Identify which cell holds the provided text, then report its [x, y] central coordinate. 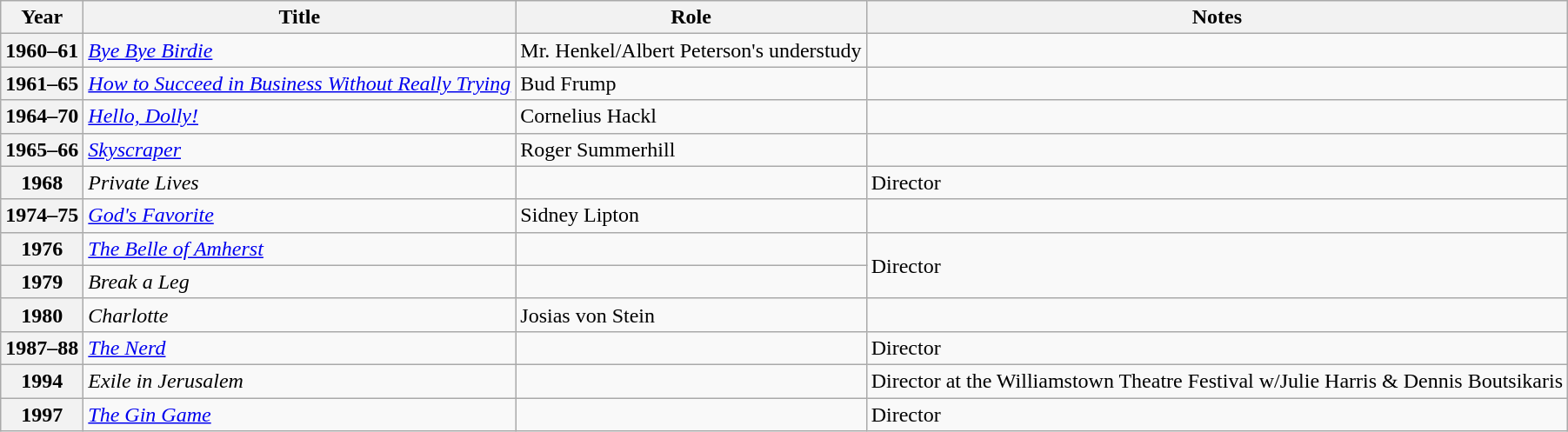
1987–88 [42, 348]
1980 [42, 315]
How to Succeed in Business Without Really Trying [299, 83]
God's Favorite [299, 216]
1961–65 [42, 83]
Year [42, 17]
1965–66 [42, 150]
Roger Summerhill [691, 150]
1964–70 [42, 116]
Skyscraper [299, 150]
Sidney Lipton [691, 216]
1997 [42, 415]
Break a Leg [299, 282]
Cornelius Hackl [691, 116]
Hello, Dolly! [299, 116]
1974–75 [42, 216]
Bud Frump [691, 83]
1976 [42, 249]
Notes [1217, 17]
Bye Bye Birdie [299, 50]
1979 [42, 282]
Role [691, 17]
Josias von Stein [691, 315]
Private Lives [299, 183]
1994 [42, 381]
Mr. Henkel/Albert Peterson's understudy [691, 50]
Director at the Williamstown Theatre Festival w/Julie Harris & Dennis Boutsikaris [1217, 381]
Charlotte [299, 315]
1960–61 [42, 50]
The Belle of Amherst [299, 249]
1968 [42, 183]
Exile in Jerusalem [299, 381]
Title [299, 17]
The Nerd [299, 348]
The Gin Game [299, 415]
